Search for the cell housing the specified text and yield its [X, Y] center coordinate. 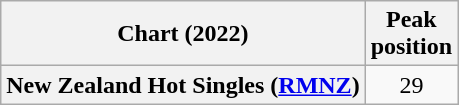
29 [411, 85]
Chart (2022) [183, 34]
New Zealand Hot Singles (RMNZ) [183, 85]
Peakposition [411, 34]
